For the text-containing cell, return its midpoint in [X, Y] coordinate format. 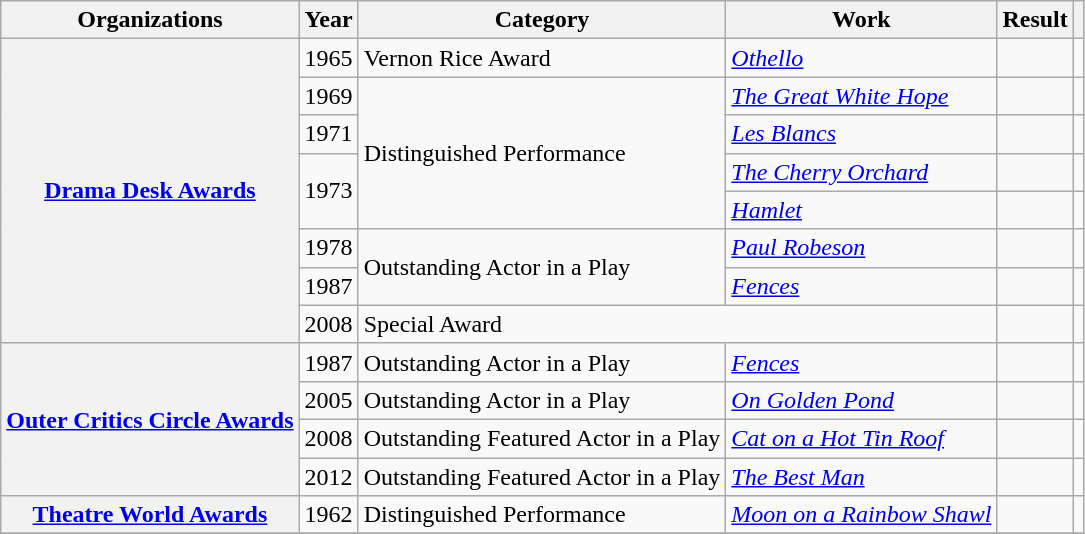
1965 [328, 58]
Les Blancs [862, 134]
Organizations [150, 20]
The Cherry Orchard [862, 172]
Hamlet [862, 210]
The Great White Hope [862, 96]
Cat on a Hot Tin Roof [862, 438]
1962 [328, 515]
Year [328, 20]
Drama Desk Awards [150, 191]
Vernon Rice Award [542, 58]
Work [862, 20]
2005 [328, 400]
Result [1035, 20]
1978 [328, 248]
1969 [328, 96]
2012 [328, 477]
The Best Man [862, 477]
Paul Robeson [862, 248]
Theatre World Awards [150, 515]
Special Award [678, 324]
1973 [328, 191]
On Golden Pond [862, 400]
Moon on a Rainbow Shawl [862, 515]
Outer Critics Circle Awards [150, 419]
1971 [328, 134]
Othello [862, 58]
Category [542, 20]
